Pinpoint the cell where the given text exists, returning its [X, Y] midpoint coordinate. 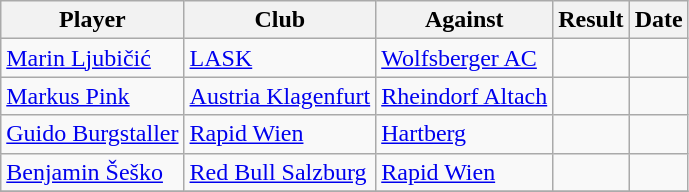
Player [92, 20]
Guido Burgstaller [92, 134]
Date [658, 20]
Marin Ljubičić [92, 58]
Red Bull Salzburg [280, 172]
Club [280, 20]
Austria Klagenfurt [280, 96]
Result [591, 20]
Rheindorf Altach [464, 96]
LASK [280, 58]
Markus Pink [92, 96]
Benjamin Šeško [92, 172]
Against [464, 20]
Wolfsberger AC [464, 58]
Hartberg [464, 134]
